Scan for the cell matching the given text and deliver its (X, Y) coordinate at center. 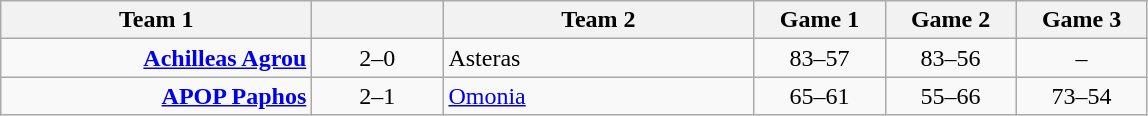
Team 2 (598, 20)
65–61 (820, 96)
APOP Paphos (156, 96)
Game 2 (950, 20)
2–1 (378, 96)
Omonia (598, 96)
Game 3 (1082, 20)
83–56 (950, 58)
Achilleas Agrou (156, 58)
Team 1 (156, 20)
Asteras (598, 58)
Game 1 (820, 20)
– (1082, 58)
83–57 (820, 58)
73–54 (1082, 96)
2–0 (378, 58)
55–66 (950, 96)
